Find where the given text appears and provide that cell's center as [X, Y] coordinate. 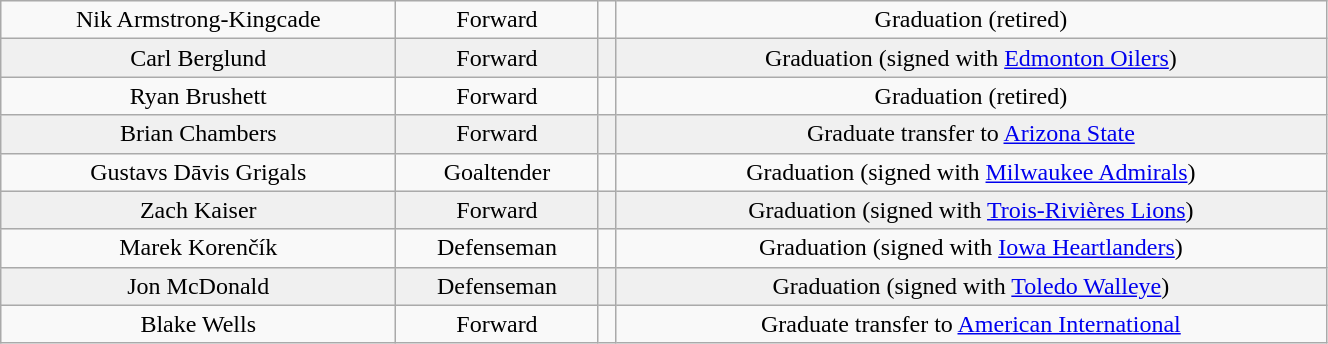
Zach Kaiser [198, 210]
Nik Armstrong-Kingcade [198, 20]
Graduate transfer to American International [970, 324]
Graduation (signed with Edmonton Oilers) [970, 58]
Graduation (signed with Iowa Heartlanders) [970, 248]
Graduation (signed with Trois-Rivières Lions) [970, 210]
Graduation (signed with Milwaukee Admirals) [970, 172]
Graduate transfer to Arizona State [970, 134]
Blake Wells [198, 324]
Brian Chambers [198, 134]
Carl Berglund [198, 58]
Graduation (signed with Toledo Walleye) [970, 286]
Gustavs Dāvis Grigals [198, 172]
Goaltender [497, 172]
Jon McDonald [198, 286]
Ryan Brushett [198, 96]
Marek Korenčík [198, 248]
